Pinpoint the cell where the given text exists, returning its [x, y] midpoint coordinate. 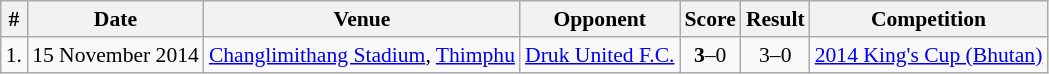
# [14, 19]
2014 King's Cup (Bhutan) [929, 55]
Druk United F.C. [600, 55]
Changlimithang Stadium, Thimphu [362, 55]
Competition [929, 19]
1. [14, 55]
Result [776, 19]
Date [116, 19]
Venue [362, 19]
Score [710, 19]
15 November 2014 [116, 55]
Opponent [600, 19]
